Capture the cell that displays the provided text and extract its (X, Y) central coordinate. 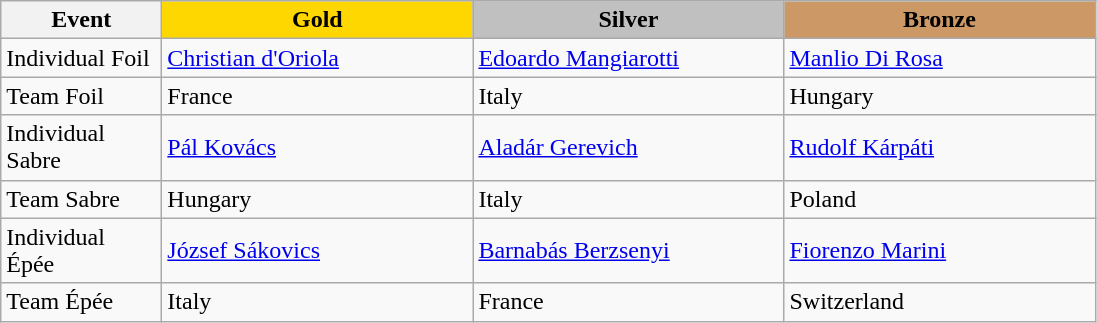
Christian d'Oriola (318, 58)
Bronze (940, 20)
Team Foil (82, 96)
Team Épée (82, 302)
Fiorenzo Marini (940, 250)
Silver (628, 20)
Pál Kovács (318, 148)
Individual Foil (82, 58)
Rudolf Kárpáti (940, 148)
Gold (318, 20)
Edoardo Mangiarotti (628, 58)
Event (82, 20)
Team Sabre (82, 199)
Switzerland (940, 302)
Barnabás Berzsenyi (628, 250)
József Sákovics (318, 250)
Manlio Di Rosa (940, 58)
Individual Épée (82, 250)
Individual Sabre (82, 148)
Poland (940, 199)
Aladár Gerevich (628, 148)
